Pinpoint the cell where the given text exists, returning its (x, y) midpoint coordinate. 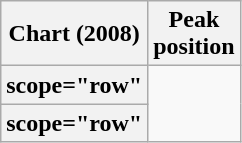
Peakposition (194, 34)
Chart (2008) (74, 34)
